Scan for the cell matching the given text and deliver its (X, Y) coordinate at center. 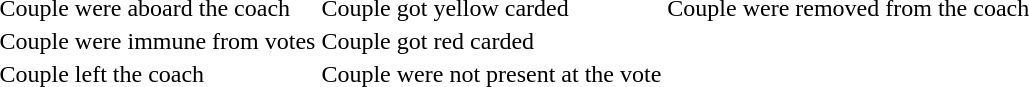
Couple got red carded (492, 41)
